Output the [X, Y] coordinate of the center of the cell containing the given text.  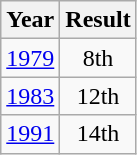
14th [98, 134]
8th [98, 58]
Year [30, 20]
Result [98, 20]
12th [98, 96]
1979 [30, 58]
1991 [30, 134]
1983 [30, 96]
